Determine the (X, Y) coordinate at the center of the cell enclosing the given text.  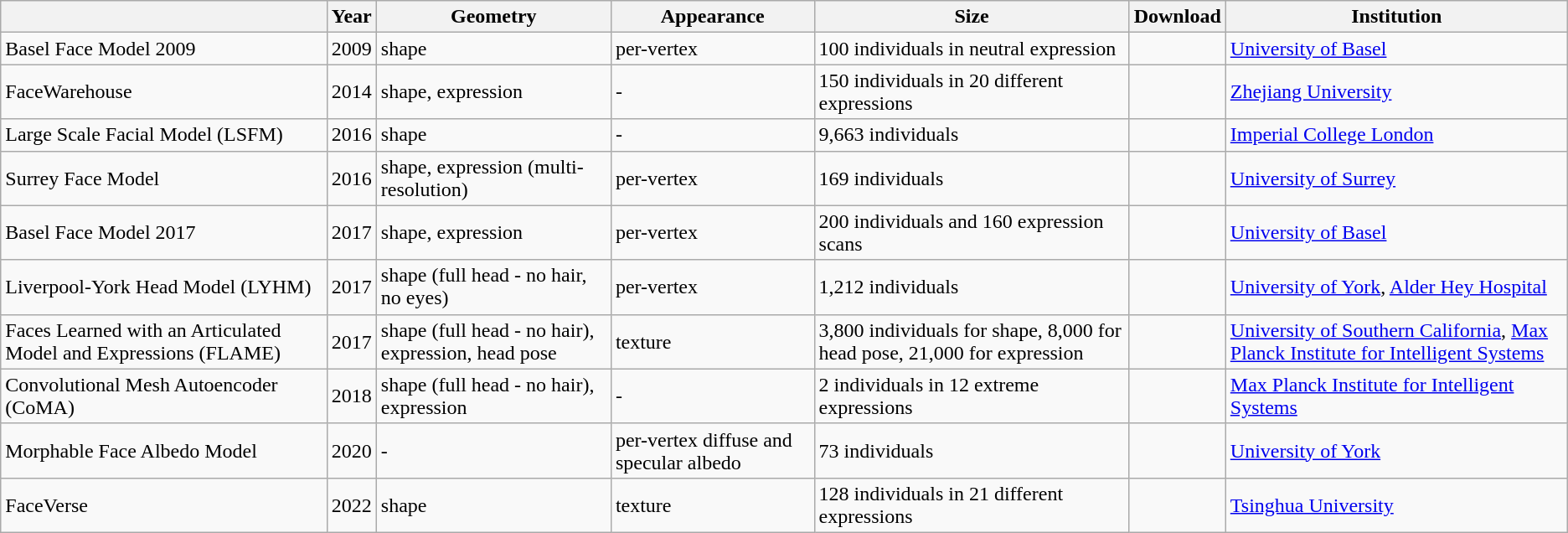
Geometry (493, 17)
2014 (352, 92)
Max Planck Institute for Intelligent Systems (1396, 396)
2022 (352, 505)
2009 (352, 49)
FaceVerse (164, 505)
150 individuals in 20 different expressions (972, 92)
Institution (1396, 17)
9,663 individuals (972, 135)
Size (972, 17)
per-vertex diffuse and specular albedo (712, 451)
shape (full head - no hair), expression (493, 396)
73 individuals (972, 451)
2020 (352, 451)
Zhejiang University (1396, 92)
Tsinghua University (1396, 505)
University of Southern California, Max Planck Institute for Intelligent Systems (1396, 342)
Year (352, 17)
169 individuals (972, 178)
University of York (1396, 451)
200 individuals and 160 expression scans (972, 233)
Imperial College London (1396, 135)
Download (1178, 17)
University of York, Alder Hey Hospital (1396, 287)
128 individuals in 21 different expressions (972, 505)
Liverpool-York Head Model (LYHM) (164, 287)
Appearance (712, 17)
Basel Face Model 2017 (164, 233)
100 individuals in neutral expression (972, 49)
Morphable Face Albedo Model (164, 451)
Surrey Face Model (164, 178)
Large Scale Facial Model (LSFM) (164, 135)
2018 (352, 396)
University of Surrey (1396, 178)
3,800 individuals for shape, 8,000 for head pose, 21,000 for expression (972, 342)
2 individuals in 12 extreme expressions (972, 396)
Faces Learned with an Articulated Model and Expressions (FLAME) (164, 342)
Convolutional Mesh Autoencoder (CoMA) (164, 396)
1,212 individuals (972, 287)
shape, expression (multi-resolution) (493, 178)
shape (full head - no hair, no eyes) (493, 287)
shape (full head - no hair), expression, head pose (493, 342)
Basel Face Model 2009 (164, 49)
FaceWarehouse (164, 92)
